Search for the cell housing the specified text and yield its [x, y] center coordinate. 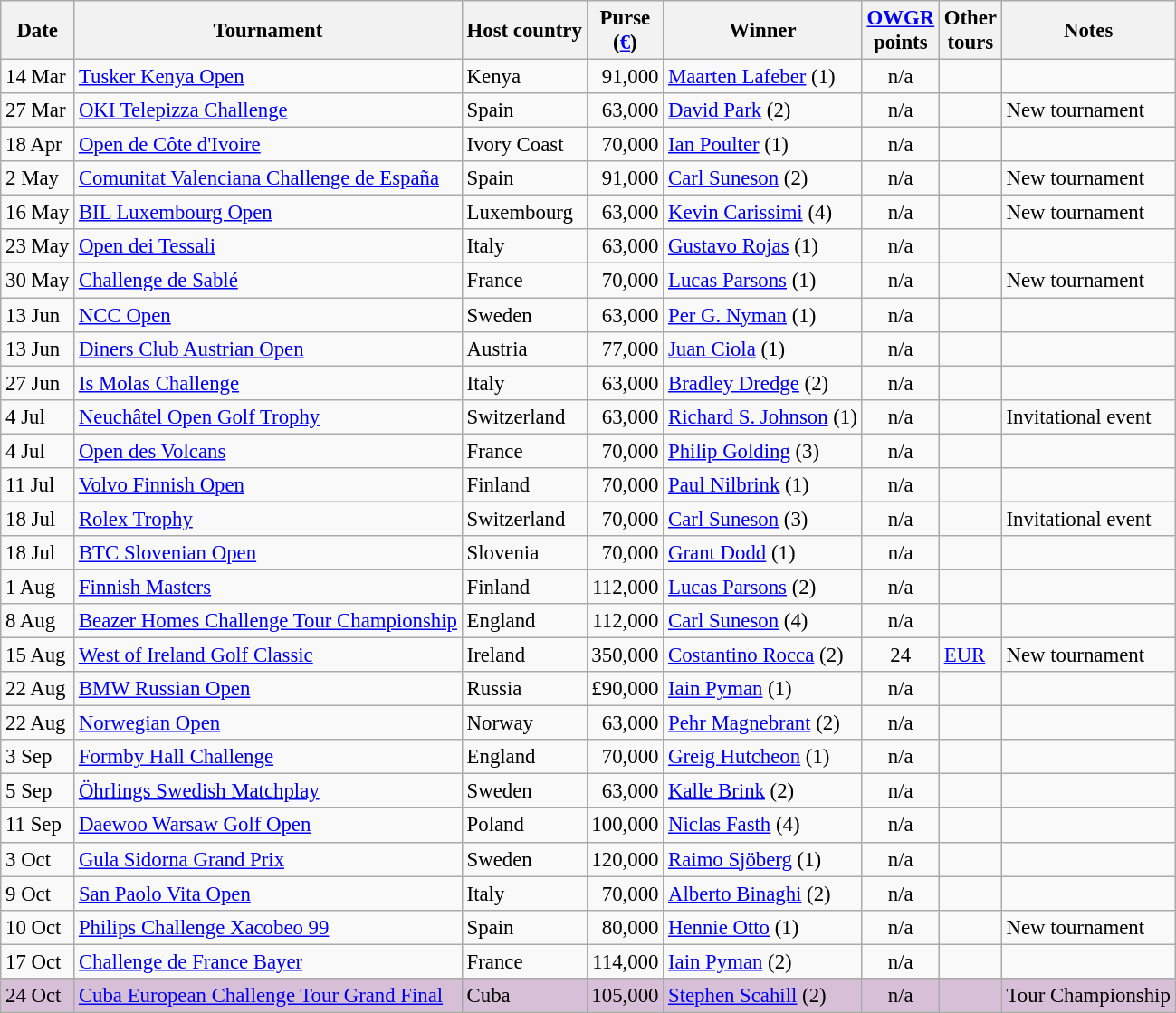
Gustavo Rojas (1) [762, 247]
11 Jul [38, 485]
Date [38, 31]
Kevin Carissimi (4) [762, 213]
3 Oct [38, 859]
Finnish Masters [268, 587]
17 Oct [38, 961]
3 Sep [38, 757]
15 Aug [38, 655]
350,000 [625, 655]
80,000 [625, 927]
Poland [524, 826]
BMW Russian Open [268, 689]
Carl Suneson (4) [762, 621]
Kalle Brink (2) [762, 791]
Richard S. Johnson (1) [762, 416]
Neuchâtel Open Golf Trophy [268, 416]
Bradley Dredge (2) [762, 383]
Diners Club Austrian Open [268, 349]
Open de Côte d'Ivoire [268, 145]
18 Apr [38, 145]
Volvo Finnish Open [268, 485]
Iain Pyman (1) [762, 689]
Gula Sidorna Grand Prix [268, 859]
Costantino Rocca (2) [762, 655]
Slovenia [524, 553]
24 [900, 655]
Ireland [524, 655]
David Park (2) [762, 110]
Cuba [524, 996]
Niclas Fasth (4) [762, 826]
BIL Luxembourg Open [268, 213]
Open des Volcans [268, 451]
Tusker Kenya Open [268, 77]
Ivory Coast [524, 145]
Raimo Sjöberg (1) [762, 859]
Cuba European Challenge Tour Grand Final [268, 996]
23 May [38, 247]
Winner [762, 31]
8 Aug [38, 621]
Tour Championship [1088, 996]
Comunitat Valenciana Challenge de España [268, 178]
Carl Suneson (2) [762, 178]
2 May [38, 178]
Öhrlings Swedish Matchplay [268, 791]
Beazer Homes Challenge Tour Championship [268, 621]
77,000 [625, 349]
Ian Poulter (1) [762, 145]
Philip Golding (3) [762, 451]
Tournament [268, 31]
9 Oct [38, 894]
Iain Pyman (2) [762, 961]
Challenge de Sablé [268, 281]
Challenge de France Bayer [268, 961]
100,000 [625, 826]
27 Mar [38, 110]
EUR [970, 655]
Maarten Lafeber (1) [762, 77]
Hennie Otto (1) [762, 927]
Is Molas Challenge [268, 383]
11 Sep [38, 826]
Stephen Scahill (2) [762, 996]
Carl Suneson (3) [762, 519]
Luxembourg [524, 213]
Paul Nilbrink (1) [762, 485]
Philips Challenge Xacobeo 99 [268, 927]
San Paolo Vita Open [268, 894]
Kenya [524, 77]
Greig Hutcheon (1) [762, 757]
10 Oct [38, 927]
120,000 [625, 859]
16 May [38, 213]
NCC Open [268, 315]
Daewoo Warsaw Golf Open [268, 826]
OWGRpoints [900, 31]
Formby Hall Challenge [268, 757]
30 May [38, 281]
1 Aug [38, 587]
BTC Slovenian Open [268, 553]
OKI Telepizza Challenge [268, 110]
Othertours [970, 31]
Grant Dodd (1) [762, 553]
Rolex Trophy [268, 519]
5 Sep [38, 791]
Austria [524, 349]
£90,000 [625, 689]
Lucas Parsons (2) [762, 587]
Open dei Tessali [268, 247]
Purse(€) [625, 31]
Notes [1088, 31]
West of Ireland Golf Classic [268, 655]
14 Mar [38, 77]
Norwegian Open [268, 723]
Per G. Nyman (1) [762, 315]
Russia [524, 689]
Alberto Binaghi (2) [762, 894]
Norway [524, 723]
105,000 [625, 996]
Pehr Magnebrant (2) [762, 723]
Host country [524, 31]
Lucas Parsons (1) [762, 281]
27 Jun [38, 383]
24 Oct [38, 996]
Juan Ciola (1) [762, 349]
114,000 [625, 961]
